Return the [x, y] coordinate for the center point of the cell that contains the specified text.  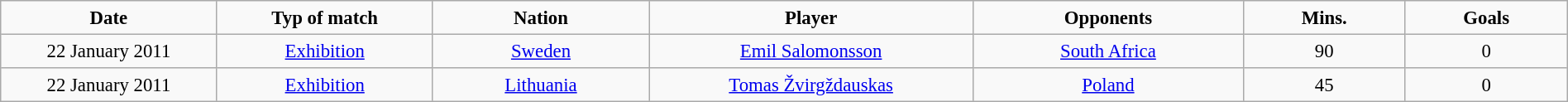
Typ of match [324, 17]
Sweden [541, 51]
90 [1324, 51]
Lithuania [541, 85]
Goals [1486, 17]
45 [1324, 85]
Player [811, 17]
Nation [541, 17]
South Africa [1108, 51]
Emil Salomonsson [811, 51]
Poland [1108, 85]
Tomas Žvirgždauskas [811, 85]
Date [109, 17]
Mins. [1324, 17]
Opponents [1108, 17]
